Scan for the cell matching the given text and deliver its (X, Y) coordinate at center. 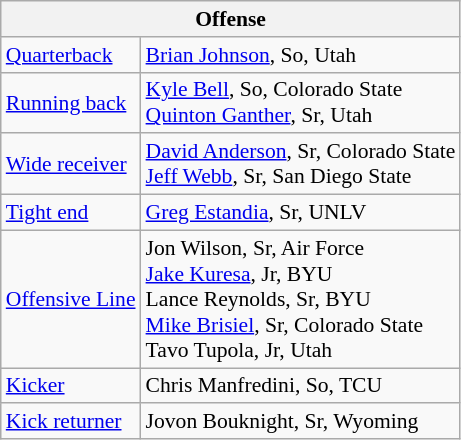
Running back (71, 102)
Greg Estandia, Sr, UNLV (301, 213)
Kicker (71, 386)
David Anderson, Sr, Colorado StateJeff Webb, Sr, San Diego State (301, 164)
Offense (231, 19)
Wide receiver (71, 164)
Kick returner (71, 422)
Offensive Line (71, 299)
Jovon Bouknight, Sr, Wyoming (301, 422)
Tight end (71, 213)
Jon Wilson, Sr, Air ForceJake Kuresa, Jr, BYULance Reynolds, Sr, BYUMike Brisiel, Sr, Colorado StateTavo Tupola, Jr, Utah (301, 299)
Kyle Bell, So, Colorado StateQuinton Ganther, Sr, Utah (301, 102)
Chris Manfredini, So, TCU (301, 386)
Brian Johnson, So, Utah (301, 55)
Quarterback (71, 55)
